Pinpoint the cell where the given text exists, returning its [x, y] midpoint coordinate. 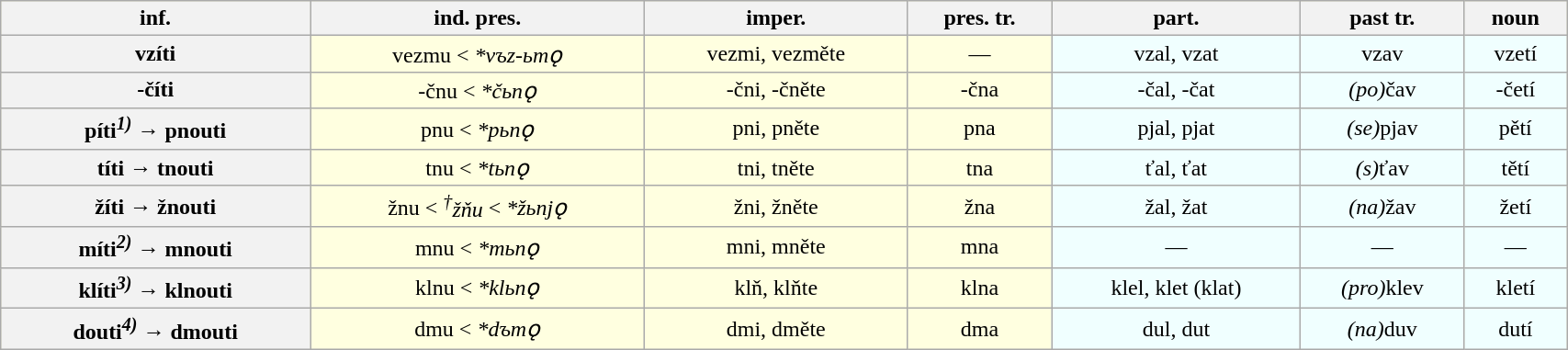
pjal, pjat [1176, 129]
mni, mněte [776, 248]
(po)čav [1382, 90]
vezmi, vezměte [776, 54]
pna [979, 129]
(se)pjav [1382, 129]
dmi, dměte [776, 329]
vezmu < *vъz-ьmǫ [478, 54]
míti2) → mnouti [156, 248]
noun [1516, 18]
vzetí [1516, 54]
pnu < *pьnǫ [478, 129]
žna [979, 206]
pni, pněte [776, 129]
klna [979, 288]
tni, tněte [776, 167]
klnu < *klьnǫ [478, 288]
vzav [1382, 54]
-čal, -čat [1176, 90]
vzíti [156, 54]
past tr. [1382, 18]
títi → tnouti [156, 167]
-čna [979, 90]
pres. tr. [979, 18]
vzal, vzat [1176, 54]
klíti3) → klnouti [156, 288]
imper. [776, 18]
klň, klňte [776, 288]
dmu < *dъmǫ [478, 329]
(na)duv [1382, 329]
douti4) → dmouti [156, 329]
-čni, -čněte [776, 90]
žetí [1516, 206]
ťal, ťat [1176, 167]
(pro)klev [1382, 288]
ind. pres. [478, 18]
tnu < *tьnǫ [478, 167]
-četí [1516, 90]
tna [979, 167]
mnu < *mьnǫ [478, 248]
mna [979, 248]
žíti → žnouti [156, 206]
part. [1176, 18]
žni, žněte [776, 206]
dutí [1516, 329]
pětí [1516, 129]
-čnu < *čьnǫ [478, 90]
píti1) → pnouti [156, 129]
kletí [1516, 288]
inf. [156, 18]
žnu < †žňu < *žьnjǫ [478, 206]
dul, dut [1176, 329]
tětí [1516, 167]
(na)žav [1382, 206]
klel, klet (klat) [1176, 288]
(s)ťav [1382, 167]
dma [979, 329]
-číti [156, 90]
žal, žat [1176, 206]
